Detect which cell encompasses the target text, then output its [x, y] center coordinate. 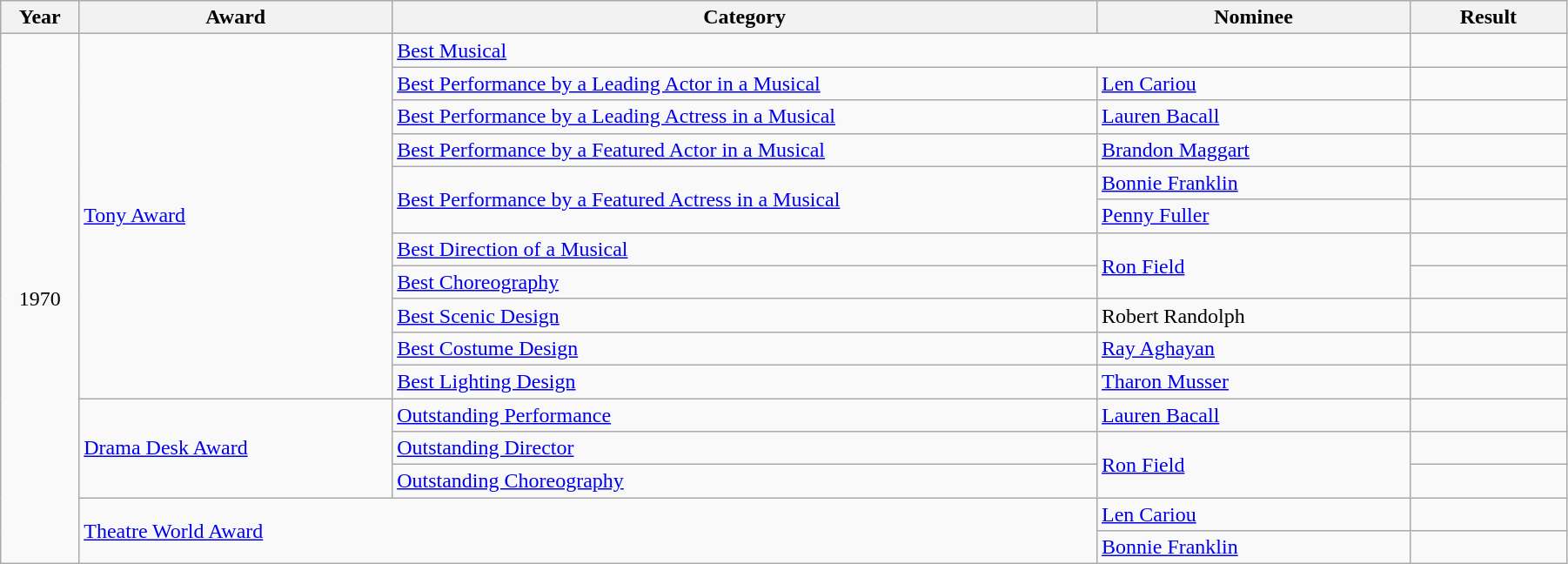
Outstanding Performance [745, 415]
Best Choreography [745, 282]
Award [236, 17]
Best Performance by a Leading Actress in a Musical [745, 117]
Theatre World Award [588, 531]
Best Costume Design [745, 348]
Best Performance by a Leading Actor in a Musical [745, 84]
Best Scenic Design [745, 315]
Category [745, 17]
Robert Randolph [1254, 315]
Penny Fuller [1254, 216]
Best Direction of a Musical [745, 249]
Best Performance by a Featured Actor in a Musical [745, 150]
Brandon Maggart [1254, 150]
Best Lighting Design [745, 381]
Ray Aghayan [1254, 348]
1970 [40, 299]
Tony Award [236, 216]
Nominee [1254, 17]
Best Performance by a Featured Actress in a Musical [745, 199]
Outstanding Choreography [745, 481]
Best Musical [901, 50]
Outstanding Director [745, 448]
Year [40, 17]
Drama Desk Award [236, 448]
Result [1488, 17]
Tharon Musser [1254, 381]
